Provide the [x, y] coordinate of the cell's center where the given text is located.  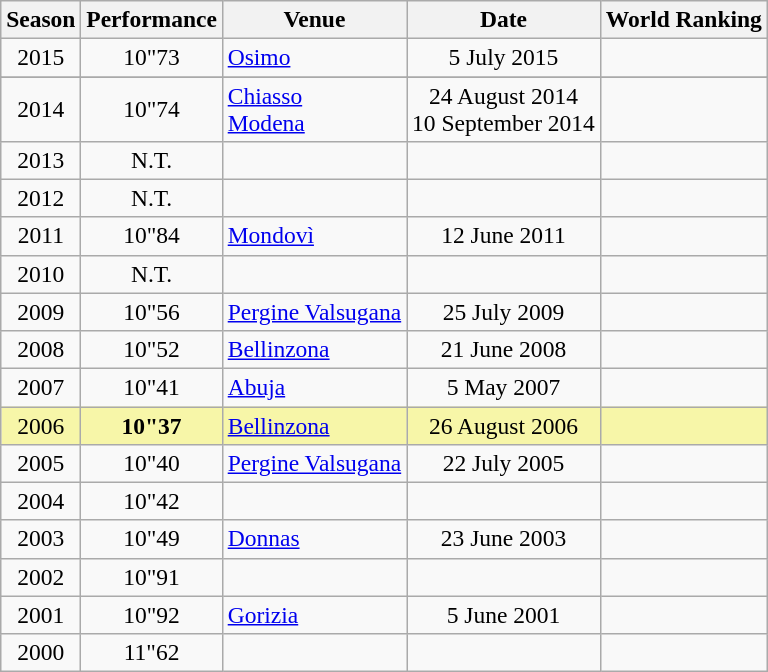
2012 [41, 198]
24 August 201410 September 2014 [504, 108]
2001 [41, 615]
23 June 2003 [504, 539]
5 May 2007 [504, 387]
2011 [41, 236]
Venue [314, 19]
10"52 [152, 349]
Abuja [314, 387]
2015 [41, 57]
2000 [41, 652]
World Ranking [684, 19]
Performance [152, 19]
2010 [41, 274]
2014 [41, 108]
10"40 [152, 463]
Season [41, 19]
Mondovì [314, 236]
10"49 [152, 539]
Chiasso Modena [314, 108]
10"74 [152, 108]
2009 [41, 312]
2002 [41, 577]
10"92 [152, 615]
Osimo [314, 57]
21 June 2008 [504, 349]
26 August 2006 [504, 425]
22 July 2005 [504, 463]
2003 [41, 539]
2007 [41, 387]
2004 [41, 501]
10"42 [152, 501]
11"62 [152, 652]
Date [504, 19]
2008 [41, 349]
Donnas [314, 539]
10"37 [152, 425]
10"41 [152, 387]
5 July 2015 [504, 57]
12 June 2011 [504, 236]
2006 [41, 425]
10"73 [152, 57]
25 July 2009 [504, 312]
2005 [41, 463]
5 June 2001 [504, 615]
10"56 [152, 312]
10"91 [152, 577]
10"84 [152, 236]
2013 [41, 160]
Gorizia [314, 615]
